Return (X, Y) of the center of cell containing provided text 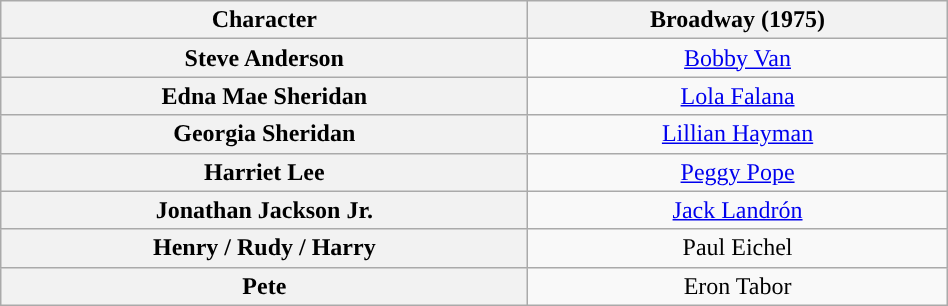
Jack Landrón (738, 210)
Paul Eichel (738, 248)
Bobby Van (738, 58)
Eron Tabor (738, 286)
Steve Anderson (264, 58)
Peggy Pope (738, 172)
Georgia Sheridan (264, 134)
Jonathan Jackson Jr. (264, 210)
Henry / Rudy / Harry (264, 248)
Character (264, 20)
Edna Mae Sheridan (264, 96)
Broadway (1975) (738, 20)
Pete (264, 286)
Lillian Hayman (738, 134)
Lola Falana (738, 96)
Harriet Lee (264, 172)
